Scan for the cell matching the given text and deliver its [x, y] coordinate at center. 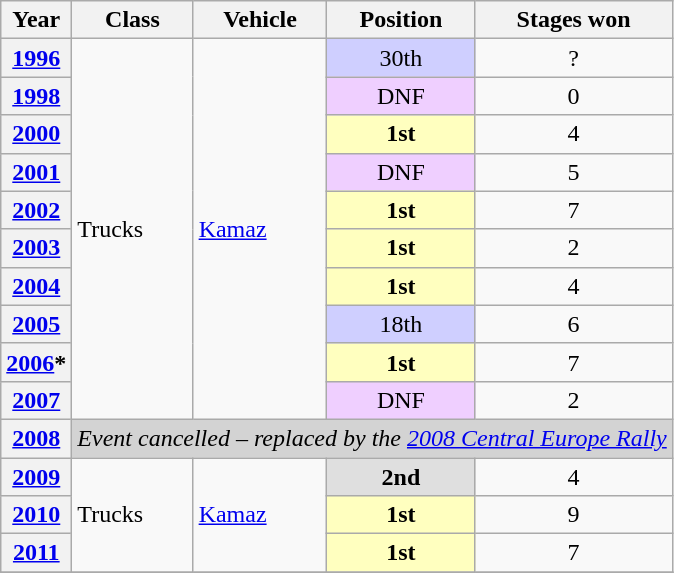
Stages won [574, 20]
2010 [36, 515]
9 [574, 515]
2007 [36, 400]
2001 [36, 172]
Class [132, 20]
Position [401, 20]
2009 [36, 477]
2008 [36, 438]
2006* [36, 362]
0 [574, 96]
1998 [36, 96]
Vehicle [260, 20]
2004 [36, 286]
2005 [36, 324]
Event cancelled – replaced by the 2008 Central Europe Rally [372, 438]
1996 [36, 58]
2002 [36, 210]
6 [574, 324]
Year [36, 20]
2000 [36, 134]
2011 [36, 553]
18th [401, 324]
30th [401, 58]
? [574, 58]
2nd [401, 477]
5 [574, 172]
2003 [36, 248]
